Pinpoint the cell where the given text exists, returning its (x, y) midpoint coordinate. 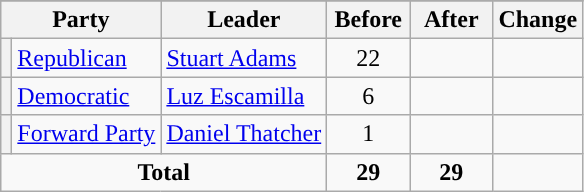
Luz Escamilla (244, 96)
22 (368, 58)
Party (81, 20)
Stuart Adams (244, 58)
Total (164, 172)
Change (538, 20)
1 (368, 134)
Democratic (86, 96)
Leader (244, 20)
Before (368, 20)
After (452, 20)
6 (368, 96)
Forward Party (86, 134)
Republican (86, 58)
Daniel Thatcher (244, 134)
